Find where the given text appears and provide that cell's center as (X, Y) coordinate. 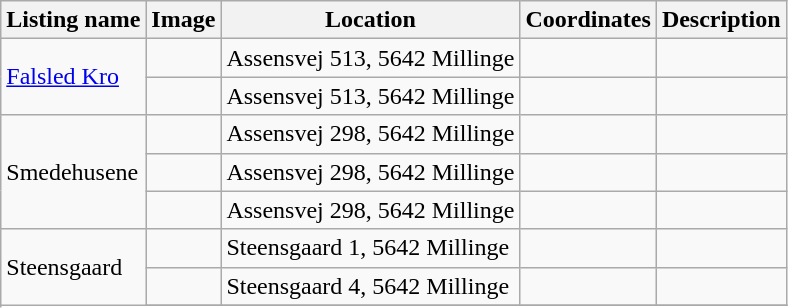
Listing name (74, 20)
Steensgaard 1, 5642 Millinge (370, 248)
Image (184, 20)
Location (370, 20)
Steensgaard 4, 5642 Millinge (370, 286)
Steensgaard (74, 267)
Coordinates (588, 20)
Smedehusene (74, 172)
Description (721, 20)
Falsled Kro (74, 77)
